Detect which cell encompasses the target text, then output its (X, Y) center coordinate. 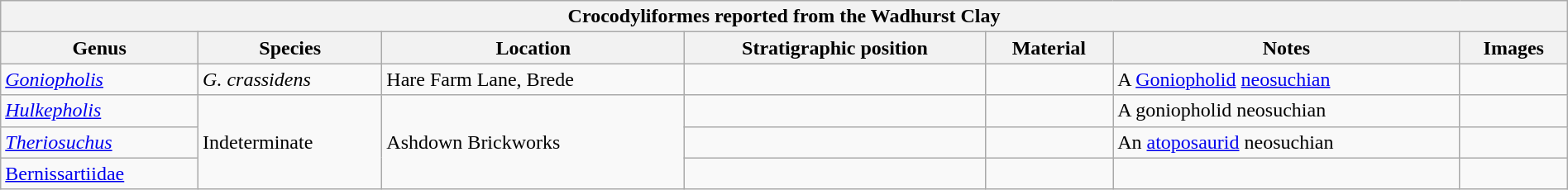
Hare Farm Lane, Brede (533, 79)
Crocodyliformes reported from the Wadhurst Clay (784, 17)
An atoposaurid neosuchian (1287, 142)
G. crassidens (290, 79)
Notes (1287, 48)
Location (533, 48)
Stratigraphic position (835, 48)
Theriosuchus (99, 142)
Hulkepholis (99, 111)
Indeterminate (290, 142)
Genus (99, 48)
Material (1049, 48)
Bernissartiidae (99, 173)
Species (290, 48)
Ashdown Brickworks (533, 142)
A Goniopholid neosuchian (1287, 79)
Images (1513, 48)
Goniopholis (99, 79)
A goniopholid neosuchian (1287, 111)
